Provide the (x, y) coordinate of the cell's center where the given text is located.  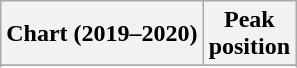
Chart (2019–2020) (102, 34)
Peakposition (249, 34)
